Determine the (X, Y) coordinate at the center of the cell enclosing the given text.  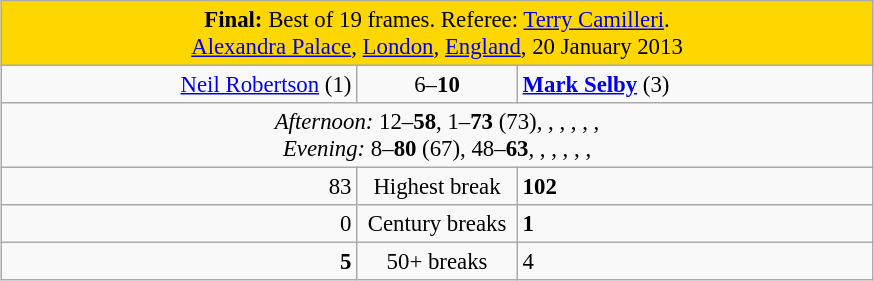
Mark Selby (3) (695, 85)
5 (179, 262)
102 (695, 187)
4 (695, 262)
83 (179, 187)
Afternoon: 12–58, 1–73 (73), , , , , , Evening: 8–80 (67), 48–63, , , , , , (437, 136)
Century breaks (438, 224)
1 (695, 224)
Highest break (438, 187)
6–10 (438, 85)
50+ breaks (438, 262)
Neil Robertson (1) (179, 85)
0 (179, 224)
Final: Best of 19 frames. Referee: Terry Camilleri.Alexandra Palace, London, England, 20 January 2013 (437, 34)
